Find where the given text appears and provide that cell's center as [x, y] coordinate. 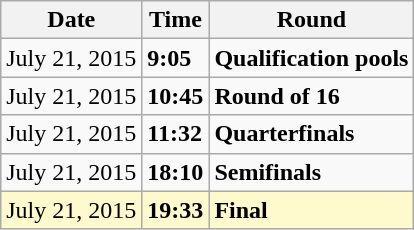
Round [312, 20]
9:05 [176, 58]
Date [72, 20]
18:10 [176, 172]
Final [312, 210]
10:45 [176, 96]
Time [176, 20]
Semifinals [312, 172]
Round of 16 [312, 96]
19:33 [176, 210]
Qualification pools [312, 58]
11:32 [176, 134]
Quarterfinals [312, 134]
